Determine the [X, Y] coordinate at the center of the cell enclosing the given text.  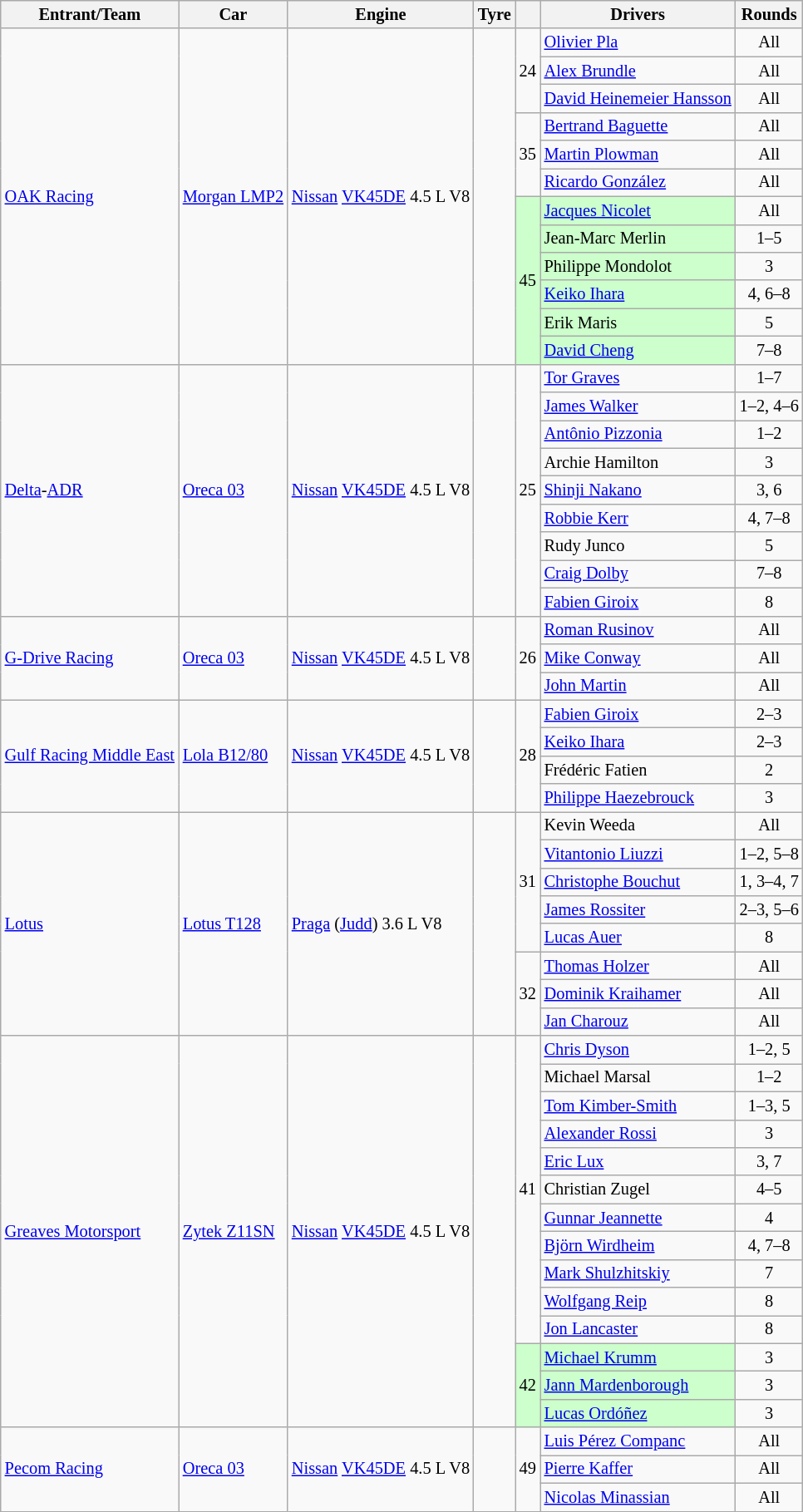
Lotus [90, 923]
Antônio Pizzonia [638, 434]
Mark Shulzhitskiy [638, 1273]
2–3, 5–6 [770, 909]
Philippe Mondolot [638, 266]
Wolfgang Reip [638, 1302]
Michael Krumm [638, 1357]
3, 7 [770, 1161]
Dominik Kraihamer [638, 993]
49 [528, 1470]
31 [528, 881]
Jann Mardenborough [638, 1386]
Tyre [495, 14]
2 [770, 770]
41 [528, 1189]
Jacques Nicolet [638, 210]
Praga (Judd) 3.6 L V8 [381, 923]
Michael Marsal [638, 1077]
24 [528, 70]
Car [233, 14]
Jean-Marc Merlin [638, 239]
Roman Rusinov [638, 630]
Drivers [638, 14]
Entrant/Team [90, 14]
1–5 [770, 239]
42 [528, 1385]
Engine [381, 14]
Gulf Racing Middle East [90, 756]
Martin Plowman [638, 155]
Shinji Nakano [638, 490]
Christophe Bouchut [638, 882]
Lotus T128 [233, 923]
Christian Zugel [638, 1189]
David Heinemeier Hansson [638, 98]
Björn Wirdheim [638, 1245]
Pecom Racing [90, 1470]
4 [770, 1218]
G-Drive Racing [90, 658]
Mike Conway [638, 657]
David Cheng [638, 350]
Rounds [770, 14]
Frédéric Fatien [638, 770]
4, 6–8 [770, 294]
Philippe Haezebrouck [638, 798]
Ricardo González [638, 182]
Lola B12/80 [233, 756]
Alexander Rossi [638, 1134]
Greaves Motorsport [90, 1232]
Zytek Z11SN [233, 1232]
Jon Lancaster [638, 1329]
Morgan LMP2 [233, 196]
26 [528, 658]
Gunnar Jeannette [638, 1218]
1–3, 5 [770, 1106]
Robbie Kerr [638, 518]
Thomas Holzer [638, 966]
James Rossiter [638, 909]
Nicolas Minassian [638, 1497]
1–2, 5 [770, 1050]
Vitantonio Liuzzi [638, 854]
OAK Racing [90, 196]
Tor Graves [638, 378]
Lucas Auer [638, 938]
4–5 [770, 1189]
Erik Maris [638, 323]
35 [528, 155]
25 [528, 490]
James Walker [638, 406]
1–7 [770, 378]
Olivier Pla [638, 42]
Alex Brundle [638, 71]
Kevin Weeda [638, 825]
28 [528, 756]
Tom Kimber-Smith [638, 1106]
45 [528, 280]
Archie Hamilton [638, 462]
Jan Charouz [638, 1022]
Luis Pérez Companc [638, 1441]
7 [770, 1273]
Delta-ADR [90, 490]
Eric Lux [638, 1161]
1, 3–4, 7 [770, 882]
1–2, 5–8 [770, 854]
Pierre Kaffer [638, 1469]
John Martin [638, 686]
Chris Dyson [638, 1050]
Bertrand Baguette [638, 126]
Rudy Junco [638, 546]
32 [528, 994]
3, 6 [770, 490]
Lucas Ordóñez [638, 1413]
1–2, 4–6 [770, 406]
Craig Dolby [638, 574]
